Find where the given text appears and provide that cell's center as [X, Y] coordinate. 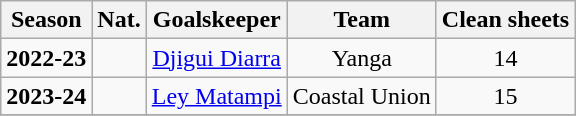
14 [505, 58]
Season [46, 20]
2022-23 [46, 58]
Yanga [362, 58]
Djigui Diarra [216, 58]
Ley Matampi [216, 96]
2023-24 [46, 96]
15 [505, 96]
Nat. [119, 20]
Coastal Union [362, 96]
Clean sheets [505, 20]
Goalskeeper [216, 20]
Team [362, 20]
